Return [X, Y] of the center of cell containing provided text 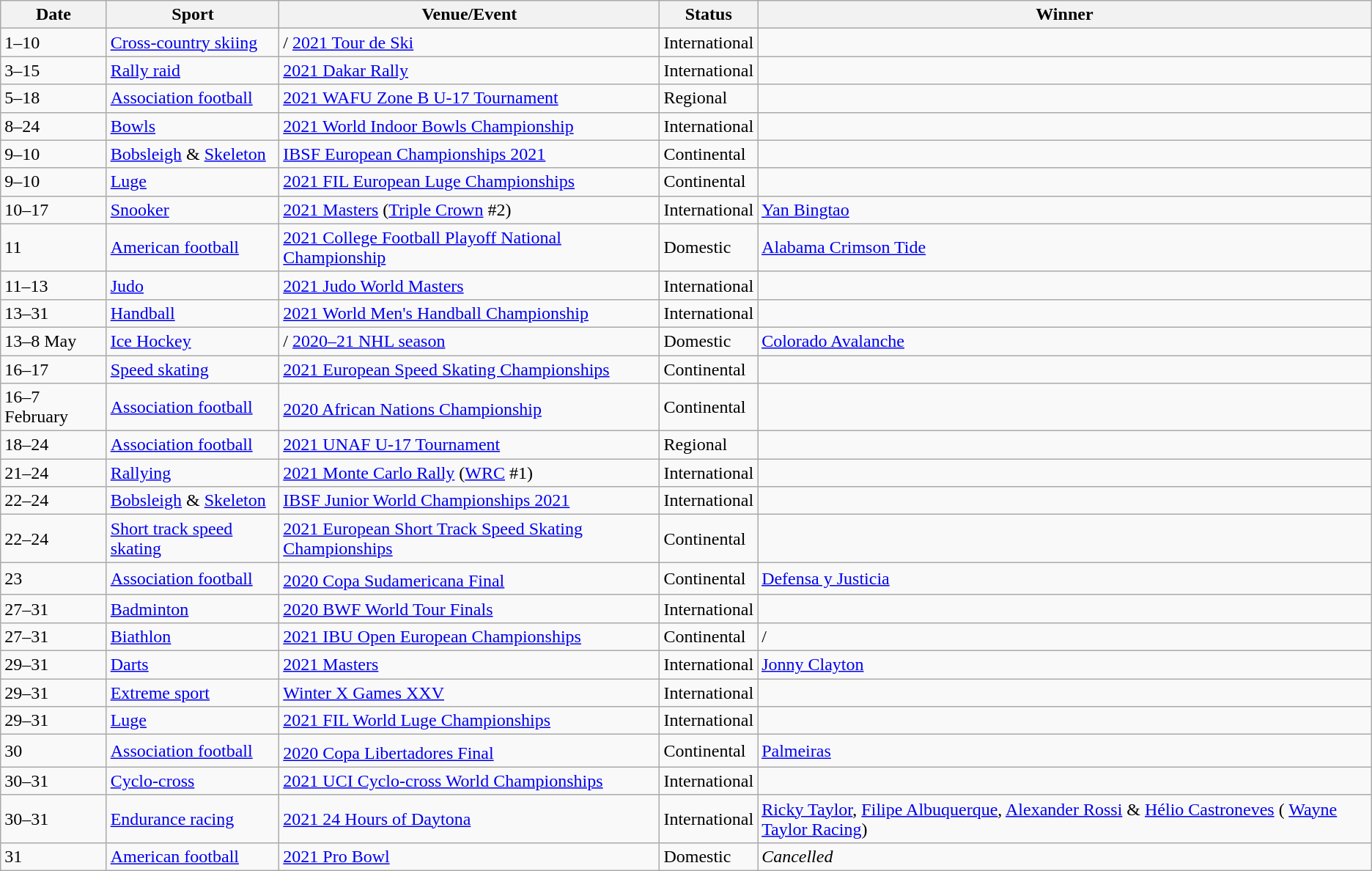
Speed skating [193, 369]
Sport [193, 15]
8–24 [54, 126]
1–10 [54, 43]
16–7 February [54, 408]
3–15 [54, 70]
2021 World Men's Handball Championship [469, 313]
31 [54, 856]
21–24 [54, 473]
2020 African Nations Championship [469, 408]
2021 Monte Carlo Rally (WRC #1) [469, 473]
/ 2021 Tour de Ski [469, 43]
11–13 [54, 285]
13–8 May [54, 341]
Snooker [193, 210]
16–17 [54, 369]
23 [54, 579]
Colorado Avalanche [1065, 341]
Winter X Games XXV [469, 693]
Ricky Taylor, Filipe Albuquerque, Alexander Rossi & Hélio Castroneves ( Wayne Taylor Racing) [1065, 818]
2021 FIL European Luge Championships [469, 182]
Rally raid [193, 70]
Endurance racing [193, 818]
2020 BWF World Tour Finals [469, 609]
Short track speed skating [193, 538]
11 [54, 248]
2021 24 Hours of Daytona [469, 818]
Cyclo-cross [193, 781]
Jonny Clayton [1065, 665]
Venue/Event [469, 15]
2021 European Speed Skating Championships [469, 369]
13–31 [54, 313]
2021 College Football Playoff National Championship [469, 248]
Alabama Crimson Tide [1065, 248]
Cross-country skiing [193, 43]
Darts [193, 665]
2021 Judo World Masters [469, 285]
IBSF European Championships 2021 [469, 154]
Status [709, 15]
2021 Masters [469, 665]
5–18 [54, 98]
/ 2020–21 NHL season [469, 341]
2021 UCI Cyclo-cross World Championships [469, 781]
2021 IBU Open European Championships [469, 636]
Biathlon [193, 636]
2020 Copa Libertadores Final [469, 751]
2021 European Short Track Speed Skating Championships [469, 538]
Ice Hockey [193, 341]
Handball [193, 313]
10–17 [54, 210]
Cancelled [1065, 856]
Bowls [193, 126]
Palmeiras [1065, 751]
2021 Dakar Rally [469, 70]
Yan Bingtao [1065, 210]
2021 UNAF U-17 Tournament [469, 445]
2021 Pro Bowl [469, 856]
Winner [1065, 15]
Defensa y Justicia [1065, 579]
2021 FIL World Luge Championships [469, 721]
Rallying [193, 473]
IBSF Junior World Championships 2021 [469, 501]
2021 World Indoor Bowls Championship [469, 126]
2021 WAFU Zone B U-17 Tournament [469, 98]
2021 Masters (Triple Crown #2) [469, 210]
Judo [193, 285]
30 [54, 751]
2020 Copa Sudamericana Final [469, 579]
Badminton [193, 609]
18–24 [54, 445]
Date [54, 15]
/ [1065, 636]
Extreme sport [193, 693]
